Detect which cell encompasses the target text, then output its [x, y] center coordinate. 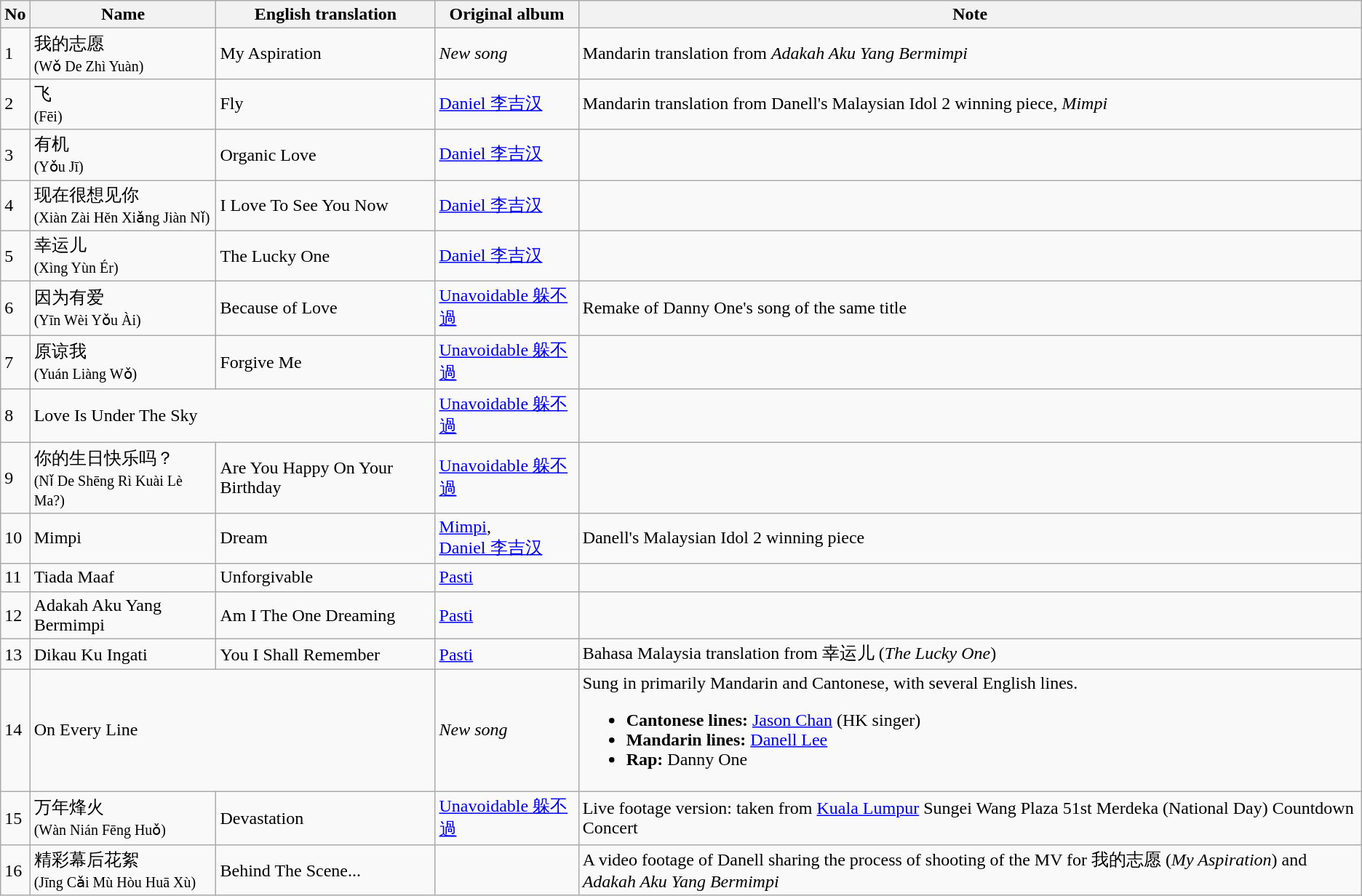
现在很想见你(Xiàn Zài Hěn Xiǎng Jiàn Nǐ) [123, 206]
On Every Line [233, 730]
Name [123, 15]
No [15, 15]
16 [15, 871]
Mimpi [123, 538]
I Love To See You Now [326, 206]
Bahasa Malaysia translation from 幸运儿 (The Lucky One) [970, 655]
幸运儿(Xìng Yùn Ér) [123, 256]
Sung in primarily Mandarin and Cantonese, with several English lines.Cantonese lines: Jason Chan (HK singer)Mandarin lines: Danell LeeRap: Danny One [970, 730]
Forgive Me [326, 362]
9 [15, 479]
Organic Love [326, 155]
Devastation [326, 818]
10 [15, 538]
A video footage of Danell sharing the process of shooting of the MV for 我的志愿 (My Aspiration) and Adakah Aku Yang Bermimpi [970, 871]
12 [15, 615]
3 [15, 155]
The Lucky One [326, 256]
15 [15, 818]
精彩幕后花絮(Jīng Cǎi Mù Hòu Huā Xù) [123, 871]
Mandarin translation from Danell's Malaysian Idol 2 winning piece, Mimpi [970, 104]
English translation [326, 15]
Unforgivable [326, 577]
Tiada Maaf [123, 577]
Love Is Under The Sky [233, 416]
飞(Fēi) [123, 104]
4 [15, 206]
You I Shall Remember [326, 655]
Am I The One Dreaming [326, 615]
Original album [506, 15]
Fly [326, 104]
14 [15, 730]
1 [15, 54]
Live footage version: taken from Kuala Lumpur Sungei Wang Plaza 51st Merdeka (National Day) Countdown Concert [970, 818]
Dikau Ku Ingati [123, 655]
Danell's Malaysian Idol 2 winning piece [970, 538]
Mimpi,Daniel 李吉汉 [506, 538]
Because of Love [326, 308]
13 [15, 655]
11 [15, 577]
2 [15, 104]
Mandarin translation from Adakah Aku Yang Bermimpi [970, 54]
Are You Happy On Your Birthday [326, 479]
6 [15, 308]
有机(Yǒu Jī) [123, 155]
7 [15, 362]
你的生日快乐吗？(Nǐ De Shēng Rì Kuài Lè Ma?) [123, 479]
Dream [326, 538]
原谅我(Yuán Liàng Wǒ) [123, 362]
万年烽火(Wàn Nián Fēng Huǒ) [123, 818]
因为有爱(Yīn Wèi Yǒu Ài) [123, 308]
Behind The Scene... [326, 871]
Adakah Aku Yang Bermimpi [123, 615]
Note [970, 15]
8 [15, 416]
5 [15, 256]
我的志愿(Wǒ De Zhì Yuàn) [123, 54]
My Aspiration [326, 54]
Remake of Danny One's song of the same title [970, 308]
